From the cell containing the given text, extract its center point as (x, y) coordinate. 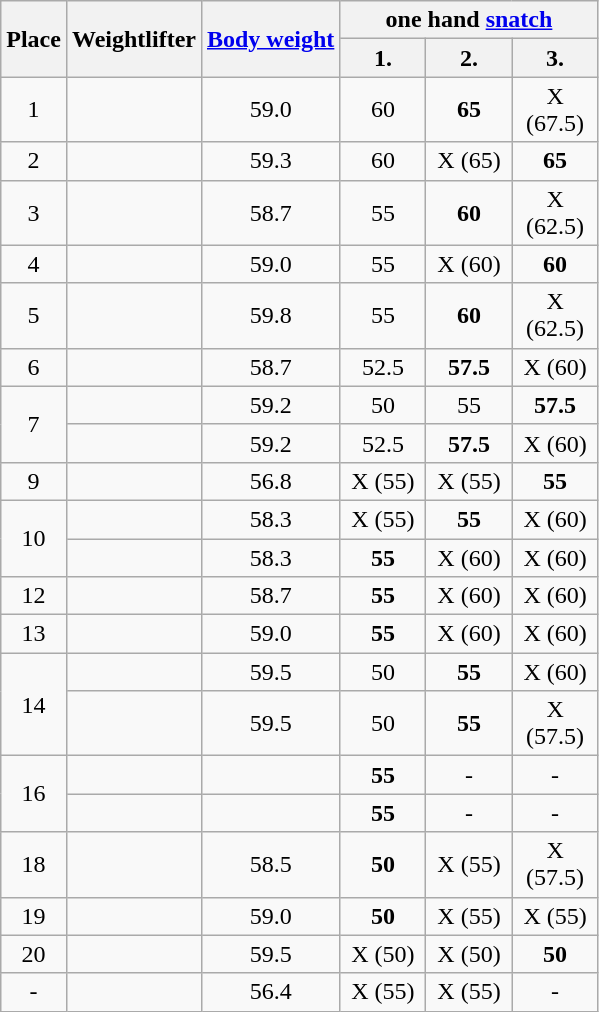
7 (34, 424)
18 (34, 864)
1 (34, 110)
9 (34, 481)
12 (34, 596)
one hand snatch (469, 20)
16 (34, 794)
6 (34, 367)
Weightlifter (134, 39)
59.3 (270, 161)
59.8 (270, 316)
2. (469, 58)
2 (34, 161)
3. (555, 58)
58.5 (270, 864)
20 (34, 954)
3 (34, 212)
56.8 (270, 481)
19 (34, 916)
X (65) (469, 161)
Body weight (270, 39)
1. (383, 58)
4 (34, 264)
56.4 (270, 992)
X (67.5) (555, 110)
5 (34, 316)
10 (34, 538)
14 (34, 704)
Place (34, 39)
13 (34, 634)
